Extract the (x, y) coordinate from the center of the cell holding the provided text.  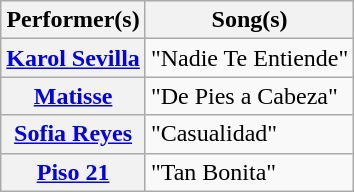
"Tan Bonita" (249, 172)
"De Pies a Cabeza" (249, 96)
"Casualidad" (249, 134)
"Nadie Te Entiende" (249, 58)
Piso 21 (74, 172)
Performer(s) (74, 20)
Matisse (74, 96)
Karol Sevilla (74, 58)
Sofia Reyes (74, 134)
Song(s) (249, 20)
